Output the [x, y] coordinate of the center of the cell containing the given text.  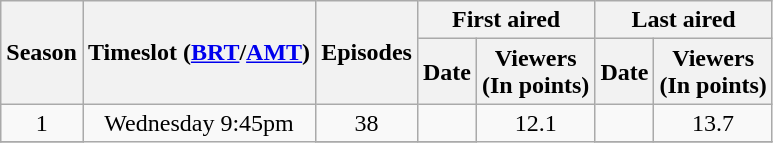
Episodes [367, 52]
1 [42, 123]
First aired [506, 20]
Season [42, 52]
38 [367, 123]
Wednesday 9:45pm [198, 123]
Timeslot (BRT/AMT) [198, 52]
13.7 [713, 123]
Last aired [684, 20]
12.1 [535, 123]
